Identify which cell holds the provided text, then report its [x, y] central coordinate. 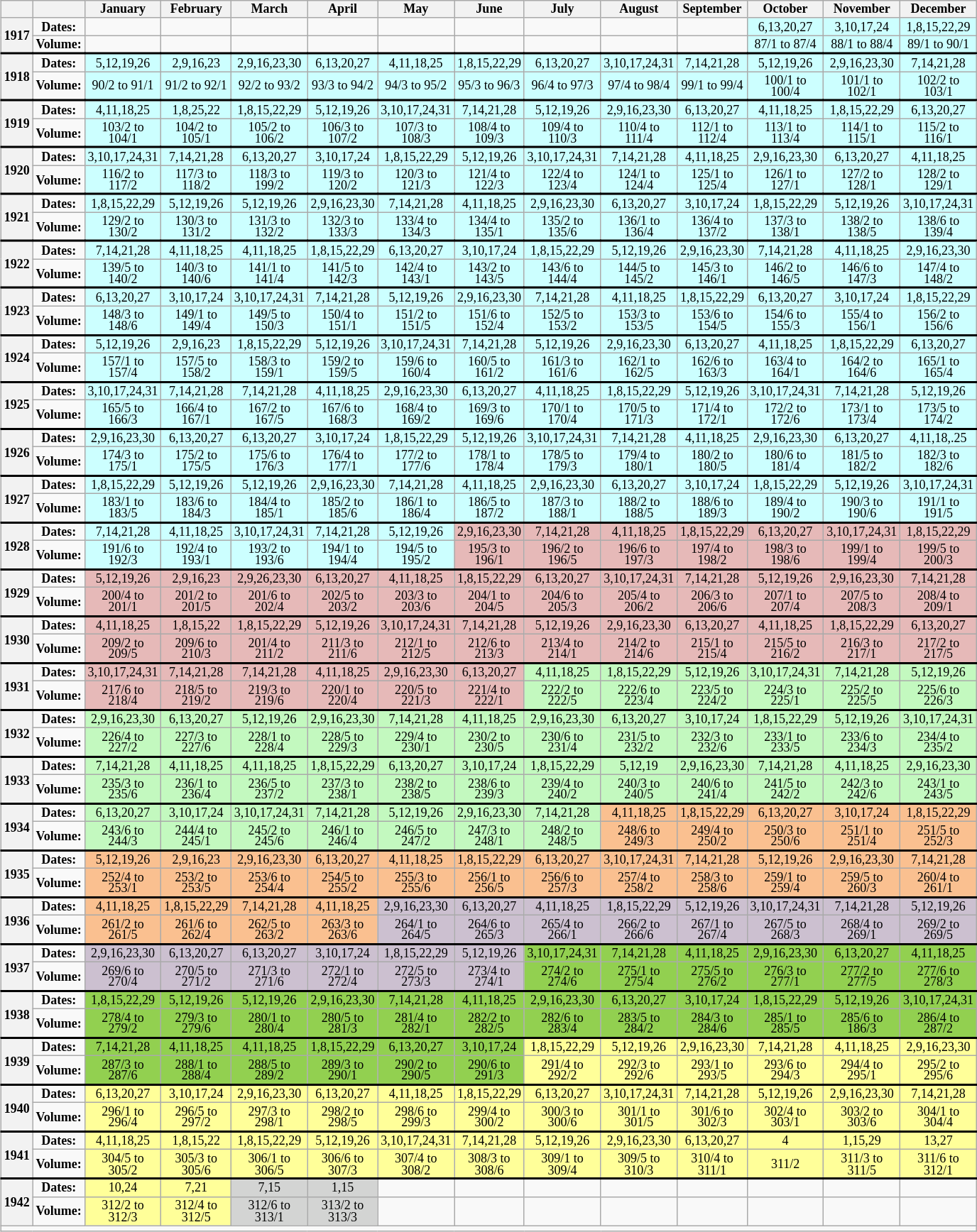
295/2 to 295/6 [939, 1070]
288/1 to 288/4 [196, 1070]
228/5 to 229/3 [342, 742]
178/1 to 178/4 [490, 461]
163/4 to 164/1 [785, 368]
218/5 to 219/2 [196, 695]
251/1 to 251/4 [862, 836]
228/1 to 228/4 [270, 742]
162/1 to 162/5 [639, 368]
146/6 to 147/3 [862, 274]
209/6 to 210/3 [196, 649]
226/4 to 227/2 [123, 742]
1932 [17, 733]
216/3 to 217/1 [862, 649]
197/4 to 198/2 [713, 555]
173/1 to 173/4 [862, 414]
119/3 to 120/2 [342, 180]
282/2 to 282/5 [490, 1023]
304/1 to 304/4 [939, 1117]
245/2 to 245/6 [270, 836]
240/6 to 241/4 [713, 789]
February [196, 10]
125/1 to 125/4 [713, 180]
261/2 to 261/5 [123, 930]
103/2 to 104/1 [123, 133]
199/1 to 199/4 [862, 555]
219/3 to 219/6 [270, 695]
267/1 to 267/4 [713, 930]
309/1 to 309/4 [562, 1164]
87/1 to 87/4 [785, 44]
106/3 to 107/2 [342, 133]
104/2 to 105/1 [196, 133]
180/2 to 180/5 [713, 461]
137/3 to 138/1 [785, 227]
1926 [17, 452]
215/1 to 215/4 [713, 649]
286/4 to 287/2 [939, 1023]
254/5 to 255/2 [342, 883]
277/6 to 278/3 [939, 977]
311/6 to 312/1 [939, 1164]
183/6 to 184/3 [196, 508]
229/4 to 230/1 [416, 742]
287/3 to 287/6 [123, 1070]
136/1 to 136/4 [639, 227]
253/6 to 254/4 [270, 883]
205/4 to 206/2 [639, 602]
162/6 to 163/3 [713, 368]
152/5 to 153/2 [562, 321]
167/2 to 167/5 [270, 414]
1917 [17, 35]
312/6 to 313/1 [270, 1211]
177/2 to 177/6 [416, 461]
161/3 to 161/6 [562, 368]
290/2 to 290/5 [416, 1070]
232/3 to 232/6 [713, 742]
225/6 to 226/3 [939, 695]
220/5 to 221/3 [416, 695]
297/3 to 298/1 [270, 1117]
291/4 to 292/2 [562, 1070]
192/4 to 193/1 [196, 555]
239/4 to 240/2 [562, 789]
165/1 to 165/4 [939, 368]
272/5 to 273/3 [416, 977]
13,27 [939, 1141]
252/4 to 253/1 [123, 883]
258/3 to 258/6 [713, 883]
285/1 to 285/5 [785, 1023]
200/4 to 201/1 [123, 602]
139/5 to 140/2 [123, 274]
282/6 to 283/4 [562, 1023]
174/3 to 175/1 [123, 461]
312/2 to 312/3 [123, 1211]
266/2 to 266/6 [639, 930]
1938 [17, 1014]
124/1 to 124/4 [639, 180]
1920 [17, 171]
312/4 to 312/5 [196, 1211]
250/3 to 250/6 [785, 836]
141/5 to 142/3 [342, 274]
275/1 to 275/4 [639, 977]
206/3 to 206/6 [713, 602]
143/2 to 143/5 [490, 274]
109/4 to 110/3 [562, 133]
202/5 to 203/2 [342, 602]
280/1 to 280/4 [270, 1023]
May [416, 10]
167/6 to 168/3 [342, 414]
170/1 to 170/4 [562, 414]
222/2 to 222/5 [562, 695]
220/1 to 220/4 [342, 695]
173/5 to 174/2 [939, 414]
1918 [17, 77]
91/2 to 92/1 [196, 87]
269/6 to 270/4 [123, 977]
273/4 to 274/1 [490, 977]
March [270, 10]
1939 [17, 1061]
1,8,25,22 [196, 109]
166/4 to 167/1 [196, 414]
256/6 to 257/3 [562, 883]
November [862, 10]
151/2 to 151/5 [416, 321]
118/3 to 199/2 [270, 180]
235/3 to 235/6 [123, 789]
217/6 to 218/4 [123, 695]
233/6 to 234/3 [862, 742]
188/2 to 188/5 [639, 508]
275/5 to 276/2 [713, 977]
88/1 to 88/4 [862, 44]
191/6 to 192/3 [123, 555]
268/4 to 269/1 [862, 930]
143/6 to 144/4 [562, 274]
181/5 to 182/2 [862, 461]
236/5 to 237/2 [270, 789]
176/4 to 177/1 [342, 461]
175/6 to 176/3 [270, 461]
294/4 to 295/1 [862, 1070]
225/2 to 225/5 [862, 695]
207/1 to 207/4 [785, 602]
153/6 to 154/5 [713, 321]
255/3 to 255/6 [416, 883]
230/2 to 230/5 [490, 742]
227/3 to 227/6 [196, 742]
309/5 to 310/3 [639, 1164]
285/6 to 186/3 [862, 1023]
231/5 to 232/2 [639, 742]
151/6 to 152/4 [490, 321]
244/4 to 245/1 [196, 836]
113/1 to 113/4 [785, 133]
311/3 to 311/5 [862, 1164]
144/5 to 145/2 [639, 274]
168/4 to 169/2 [416, 414]
1933 [17, 780]
1940 [17, 1108]
306/1 to 306/5 [270, 1164]
1922 [17, 265]
93/3 to 94/2 [342, 87]
June [490, 10]
299/4 to 300/2 [490, 1117]
133/4 to 134/3 [416, 227]
189/4 to 190/2 [785, 508]
207/5 to 208/3 [862, 602]
184/4 to 185/1 [270, 508]
272/1 to 272/4 [342, 977]
96/4 to 97/3 [562, 87]
90/2 to 91/1 [123, 87]
182/3 to 182/6 [939, 461]
203/3 to 203/6 [416, 602]
172/2 to 172/6 [785, 414]
298/2 to 298/5 [342, 1117]
121/4 to 122/3 [490, 180]
175/2 to 175/5 [196, 461]
171/4 to 172/1 [713, 414]
288/5 to 289/2 [270, 1070]
183/1 to 183/5 [123, 508]
1,15,29 [862, 1141]
224/3 to 225/1 [785, 695]
262/5 to 263/2 [270, 930]
296/1 to 296/4 [123, 1117]
102/2 to 103/1 [939, 87]
1923 [17, 312]
155/4 to 156/1 [862, 321]
296/5 to 297/2 [196, 1117]
290/6 to 291/3 [490, 1070]
4 [785, 1141]
201/6 to 202/4 [270, 602]
306/6 to 307/3 [342, 1164]
156/2 to 156/6 [939, 321]
278/4 to 279/2 [123, 1023]
1928 [17, 546]
2,9,26,23,30 [270, 578]
193/2 to 193/6 [270, 555]
142/4 to 143/1 [416, 274]
280/5 to 281/3 [342, 1023]
303/2 to 303/6 [862, 1117]
249/4 to 250/2 [713, 836]
April [342, 10]
279/3 to 279/6 [196, 1023]
301/1 to 301/5 [639, 1117]
100/1 to 100/4 [785, 87]
298/6 to 299/3 [416, 1117]
293/1 to 293/5 [713, 1070]
238/6 to 239/3 [490, 789]
94/3 to 95/2 [416, 87]
112/1 to 112/4 [713, 133]
92/2 to 93/2 [270, 87]
212/6 to 213/3 [490, 649]
230/6 to 231/4 [562, 742]
311/2 [785, 1164]
243/6 to 244/3 [123, 836]
201/4 to 211/2 [270, 649]
267/5 to 268/3 [785, 930]
147/4 to 148/2 [939, 274]
1925 [17, 405]
5,12,19 [639, 765]
138/2 to 138/5 [862, 227]
149/1 to 149/4 [196, 321]
115/2 to 116/1 [939, 133]
October [785, 10]
256/1 to 256/5 [490, 883]
289/3 to 290/1 [342, 1070]
301/6 to 302/3 [713, 1117]
238/2 to 238/5 [416, 789]
1941 [17, 1155]
145/3 to 146/1 [713, 274]
130/3 to 131/2 [196, 227]
199/5 to 200/3 [939, 555]
307/4 to 308/2 [416, 1164]
1936 [17, 920]
1931 [17, 686]
1,15 [342, 1188]
234/4 to 235/2 [939, 742]
148/3 to 148/6 [123, 321]
159/6 to 160/4 [416, 368]
August [639, 10]
120/3 to 121/3 [416, 180]
270/5 to 271/2 [196, 977]
264/6 to 265/3 [490, 930]
292/3 to 292/6 [639, 1070]
208/4 to 209/1 [939, 602]
1935 [17, 874]
1934 [17, 827]
159/2 to 159/5 [342, 368]
170/5 to 171/3 [639, 414]
99/1 to 99/4 [713, 87]
122/4 to 123/4 [562, 180]
7,21 [196, 1188]
186/1 to 186/4 [416, 508]
214/2 to 214/6 [639, 649]
209/2 to 209/5 [123, 649]
10,24 [123, 1188]
153/3 to 153/5 [639, 321]
135/2 to 135/6 [562, 227]
269/2 to 269/5 [939, 930]
160/5 to 161/2 [490, 368]
January [123, 10]
302/4 to 303/1 [785, 1117]
242/3 to 242/6 [862, 789]
188/6 to 189/3 [713, 508]
277/2 to 277/5 [862, 977]
191/1 to 191/5 [939, 508]
194/5 to 195/2 [416, 555]
211/3 to 211/6 [342, 649]
308/3 to 308/6 [490, 1164]
179/4 to 180/1 [639, 461]
140/3 to 140/6 [196, 274]
186/5 to 187/2 [490, 508]
195/3 to 196/1 [490, 555]
221/4 to 222/1 [490, 695]
300/3 to 300/6 [562, 1117]
December [939, 10]
1942 [17, 1202]
165/5 to 166/3 [123, 414]
274/2 to 274/6 [562, 977]
313/2 to 313/3 [342, 1211]
284/3 to 284/6 [713, 1023]
187/3 to 188/1 [562, 508]
204/1 to 204/5 [490, 602]
1930 [17, 639]
131/3 to 132/2 [270, 227]
261/6 to 262/4 [196, 930]
95/3 to 96/3 [490, 87]
117/3 to 118/2 [196, 180]
180/6 to 181/4 [785, 461]
304/5 to 305/2 [123, 1164]
1929 [17, 593]
134/4 to 135/1 [490, 227]
248/6 to 249/3 [639, 836]
236/1 to 236/4 [196, 789]
253/2 to 253/5 [196, 883]
129/2 to 130/2 [123, 227]
116/2 to 117/2 [123, 180]
305/3 to 305/6 [196, 1164]
283/5 to 284/2 [639, 1023]
136/4 to 137/2 [713, 227]
259/1 to 259/4 [785, 883]
201/2 to 201/5 [196, 602]
310/4 to 311/1 [713, 1164]
217/2 to 217/5 [939, 649]
1927 [17, 499]
243/1 to 243/5 [939, 789]
1937 [17, 967]
194/1 to 194/4 [342, 555]
222/6 to 223/4 [639, 695]
263/3 to 263/6 [342, 930]
164/2 to 164/6 [862, 368]
240/3 to 240/5 [639, 789]
259/5 to 260/3 [862, 883]
246/5 to 247/2 [416, 836]
97/4 to 98/4 [639, 87]
251/5 to 252/3 [939, 836]
128/2 to 129/1 [939, 180]
89/1 to 90/1 [939, 44]
138/6 to 139/4 [939, 227]
264/1 to 264/5 [416, 930]
257/4 to 258/2 [639, 883]
158/3 to 159/1 [270, 368]
101/1 to 102/1 [862, 87]
154/6 to 155/3 [785, 321]
149/5 to 150/3 [270, 321]
293/6 to 294/3 [785, 1070]
260/4 to 261/1 [939, 883]
1919 [17, 124]
212/1 to 212/5 [416, 649]
265/4 to 266/1 [562, 930]
150/4 to 151/1 [342, 321]
247/3 to 248/1 [490, 836]
190/3 to 190/6 [862, 508]
105/2 to 106/2 [270, 133]
132/3 to 133/3 [342, 227]
110/4 to 111/4 [639, 133]
204/6 to 205/3 [562, 602]
1921 [17, 218]
September [713, 10]
157/1 to 157/4 [123, 368]
196/6 to 197/3 [639, 555]
141/1 to 141/4 [270, 274]
271/3 to 271/6 [270, 977]
126/1 to 127/1 [785, 180]
114/1 to 115/1 [862, 133]
4,11,18,.25 [939, 437]
276/3 to 277/1 [785, 977]
127/2 to 128/1 [862, 180]
198/3 to 198/6 [785, 555]
169/3 to 169/6 [490, 414]
213/4 to 214/1 [562, 649]
248/2 to 248/5 [562, 836]
146/2 to 146/5 [785, 274]
281/4 to 282/1 [416, 1023]
108/4 to 109/3 [490, 133]
July [562, 10]
241/5 to 242/2 [785, 789]
233/1 to 233/5 [785, 742]
7,15 [270, 1188]
185/2 to 185/6 [342, 508]
196/2 to 196/5 [562, 555]
157/5 to 158/2 [196, 368]
223/5 to 224/2 [713, 695]
107/3 to 108/3 [416, 133]
1924 [17, 358]
178/5 to 179/3 [562, 461]
215/5 to 216/2 [785, 649]
246/1 to 246/4 [342, 836]
237/3 to 238/1 [342, 789]
